Return the (X, Y) coordinate for the center point of the cell that contains the specified text.  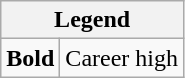
Bold (30, 58)
Career high (122, 58)
Legend (92, 20)
